Determine the (x, y) coordinate at the center of the cell enclosing the given text.  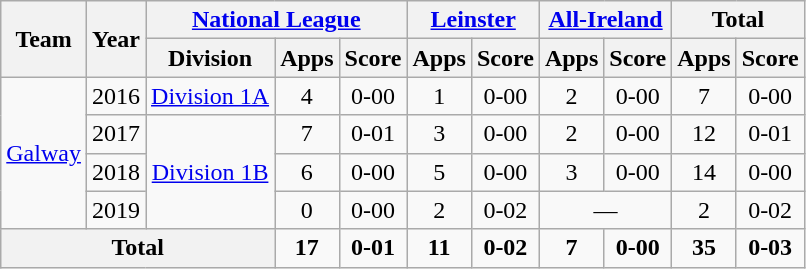
17 (307, 248)
2017 (116, 134)
Division 1A (210, 96)
0-03 (770, 248)
Leinster (473, 20)
5 (439, 172)
National League (276, 20)
6 (307, 172)
2018 (116, 172)
2016 (116, 96)
35 (704, 248)
14 (704, 172)
Galway (44, 153)
Division 1B (210, 172)
1 (439, 96)
Division (210, 58)
4 (307, 96)
0 (307, 210)
— (605, 210)
Team (44, 39)
All-Ireland (605, 20)
2019 (116, 210)
Year (116, 39)
12 (704, 134)
11 (439, 248)
